Scan for the cell matching the given text and deliver its (X, Y) coordinate at center. 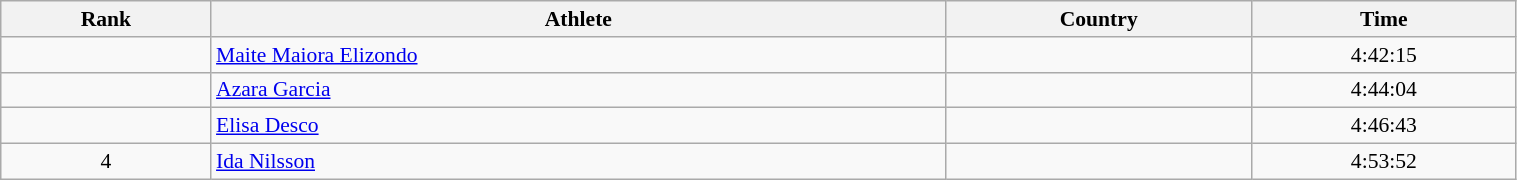
4:44:04 (1384, 90)
Athlete (578, 19)
Azara Garcia (578, 90)
Country (1099, 19)
4 (106, 162)
4:53:52 (1384, 162)
Rank (106, 19)
4:42:15 (1384, 55)
Time (1384, 19)
Ida Nilsson (578, 162)
4:46:43 (1384, 126)
Elisa Desco (578, 126)
Maite Maiora Elizondo (578, 55)
